Output the [X, Y] coordinate of the center of the cell containing the given text.  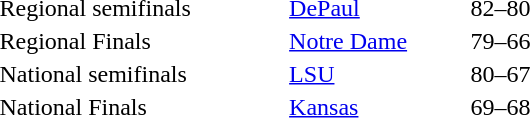
LSU [377, 74]
Notre Dame [377, 41]
